Return the (x, y) coordinate for the center point of the cell that contains the specified text.  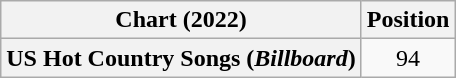
Chart (2022) (181, 20)
Position (408, 20)
94 (408, 58)
US Hot Country Songs (Billboard) (181, 58)
